From the cell containing the given text, extract its center point as [x, y] coordinate. 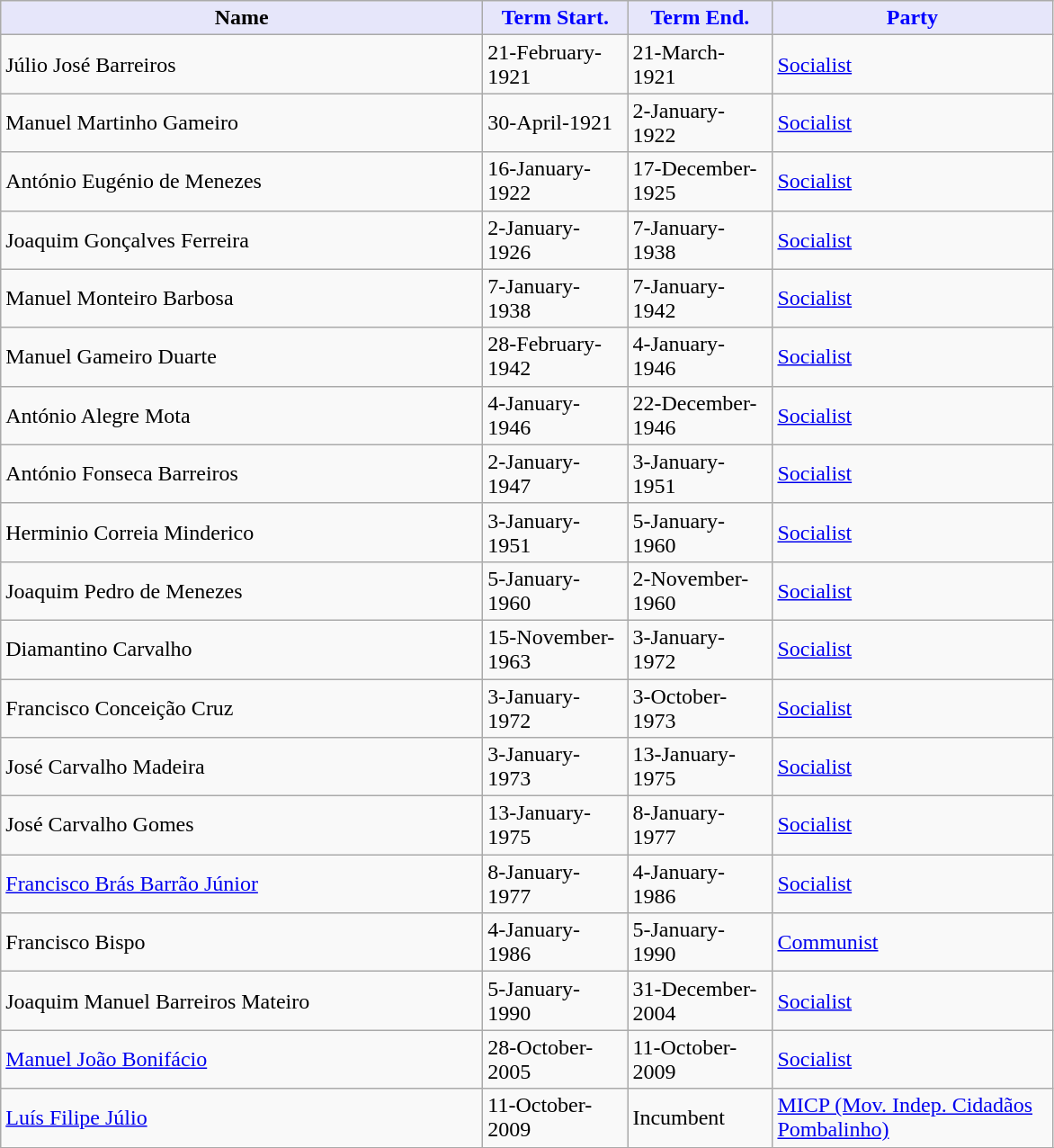
António Fonseca Barreiros [242, 473]
José Carvalho Gomes [242, 826]
30-April-1921 [556, 122]
2-January-1926 [556, 239]
3-January-1973 [556, 767]
2-November-1960 [700, 590]
Francisco Conceição Cruz [242, 707]
Manuel Martinho Gameiro [242, 122]
3-October-1973 [700, 707]
José Carvalho Madeira [242, 767]
22-December-1946 [700, 416]
28-October-2005 [556, 1060]
Manuel João Bonifácio [242, 1060]
Francisco Brás Barrão Júnior [242, 883]
António Eugénio de Menezes [242, 182]
Júlio José Barreiros [242, 65]
MICP (Mov. Indep. Cidadãos Pombalinho) [912, 1117]
2-January-1922 [700, 122]
Manuel Gameiro Duarte [242, 356]
21-February-1921 [556, 65]
21-March-1921 [700, 65]
Joaquim Gonçalves Ferreira [242, 239]
Communist [912, 943]
Joaquim Pedro de Menezes [242, 590]
31-December-2004 [700, 1000]
Joaquim Manuel Barreiros Mateiro [242, 1000]
Herminio Correia Minderico [242, 533]
Francisco Bispo [242, 943]
António Alegre Mota [242, 416]
2-January-1947 [556, 473]
Party [912, 18]
Manuel Monteiro Barbosa [242, 299]
28-February-1942 [556, 356]
7-January-1942 [700, 299]
Term End. [700, 18]
Name [242, 18]
Diamantino Carvalho [242, 650]
Incumbent [700, 1117]
16-January-1922 [556, 182]
15-November-1963 [556, 650]
17-December-1925 [700, 182]
Term Start. [556, 18]
Luís Filipe Júlio [242, 1117]
